Provide the (x, y) coordinate of the cell's center where the given text is located.  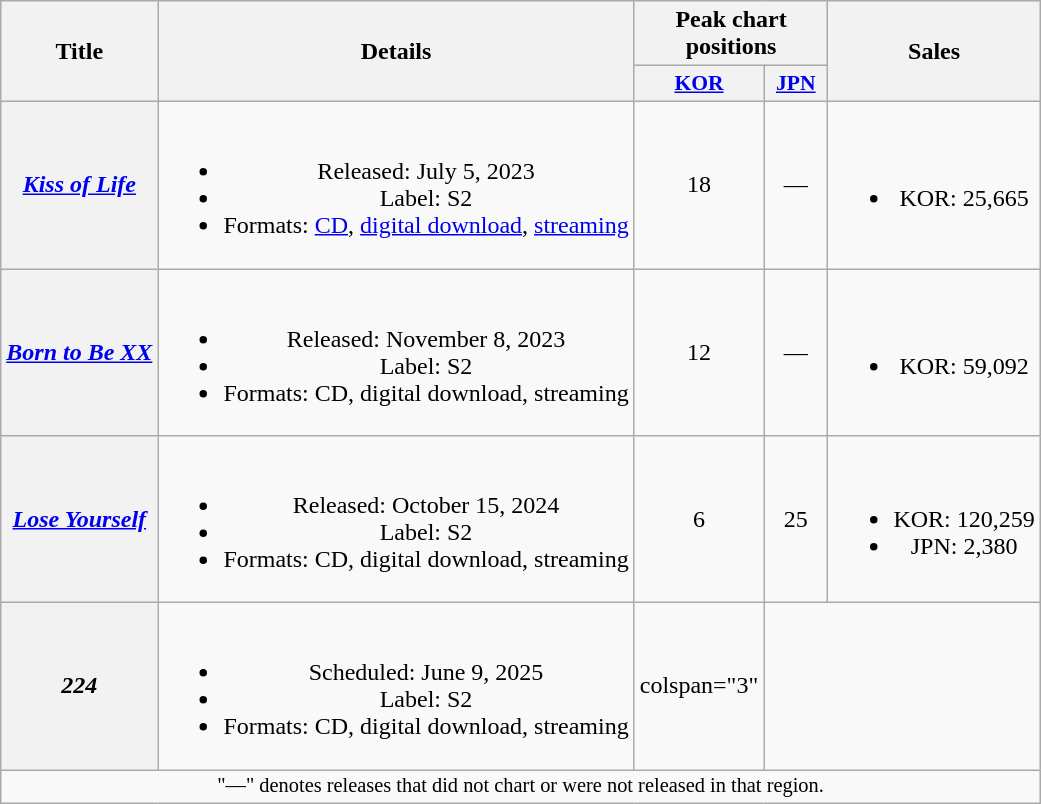
6 (699, 520)
Born to Be XX (80, 352)
12 (699, 352)
Sales (934, 52)
KOR (699, 84)
"—" denotes releases that did not chart or were not released in that region. (521, 787)
KOR: 120,259JPN: 2,380 (934, 520)
Peak chart positions (731, 34)
25 (796, 520)
Released: July 5, 2023Label: S2Formats: CD, digital download, streaming (396, 184)
Details (396, 52)
JPN (796, 84)
Lose Yourself (80, 520)
18 (699, 184)
Kiss of Life (80, 184)
Scheduled: June 9, 2025Label: S2Formats: CD, digital download, streaming (396, 686)
Released: October 15, 2024Label: S2Formats: CD, digital download, streaming (396, 520)
Title (80, 52)
KOR: 25,665 (934, 184)
colspan="3" (699, 686)
Released: November 8, 2023Label: S2Formats: CD, digital download, streaming (396, 352)
KOR: 59,092 (934, 352)
224 (80, 686)
